Return the [X, Y] coordinate for the center point of the cell that contains the specified text.  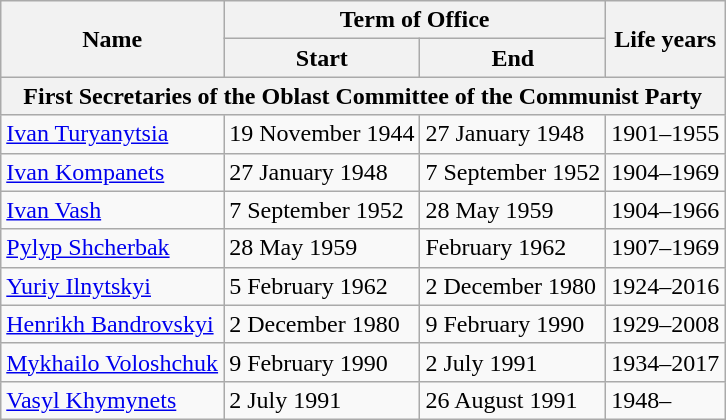
5 February 1962 [322, 286]
Pylyp Shcherbak [112, 248]
1924–2016 [666, 286]
Ivan Turyanytsia [112, 134]
First Secretaries of the Oblast Committee of the Communist Party [363, 96]
February 1962 [513, 248]
Name [112, 39]
Ivan Vash [112, 210]
19 November 1944 [322, 134]
1929–2008 [666, 324]
1901–1955 [666, 134]
1934–2017 [666, 362]
1948– [666, 400]
Term of Office [415, 20]
Vasyl Khymynets [112, 400]
1904–1966 [666, 210]
1907–1969 [666, 248]
Life years [666, 39]
End [513, 58]
Henrikh Bandrovskyi [112, 324]
Mykhailo Voloshchuk [112, 362]
1904–1969 [666, 172]
26 August 1991 [513, 400]
Ivan Kompanets [112, 172]
Yuriy Ilnytskyi [112, 286]
Start [322, 58]
